Detect which cell encompasses the target text, then output its (X, Y) center coordinate. 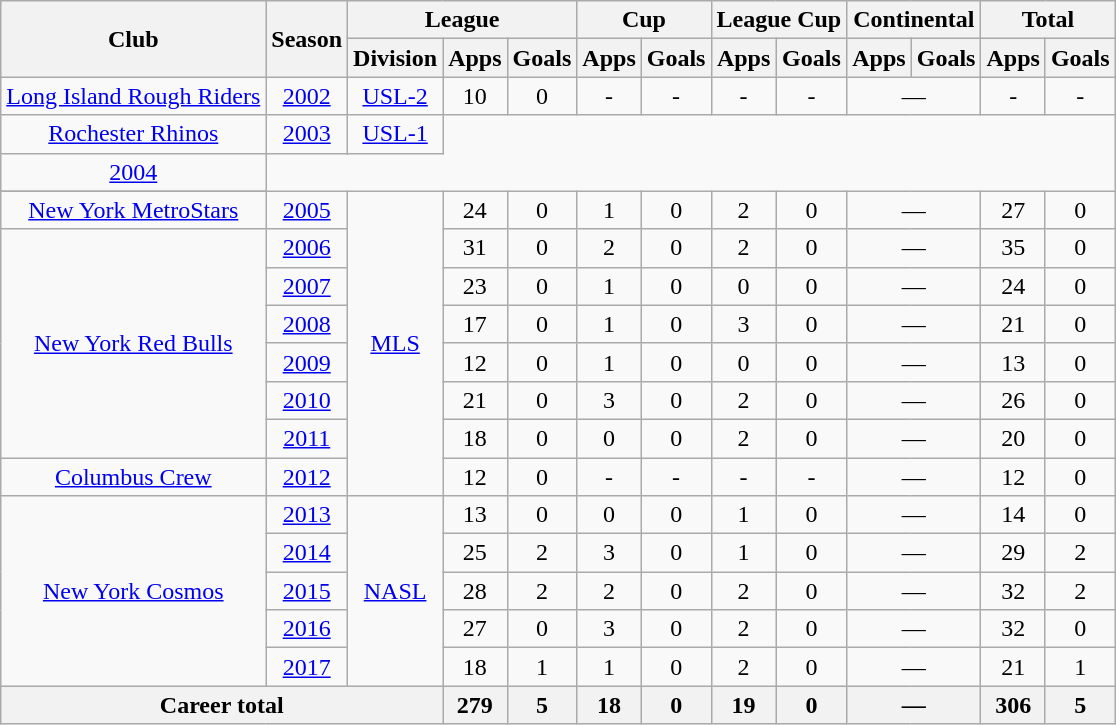
2015 (307, 591)
23 (475, 286)
35 (1013, 248)
Cup (644, 20)
2008 (307, 324)
Career total (222, 705)
25 (475, 553)
2017 (307, 667)
Rochester Rhinos (134, 134)
28 (475, 591)
Season (307, 39)
2009 (307, 362)
2007 (307, 286)
10 (475, 96)
NASL (396, 591)
19 (744, 705)
MLS (396, 343)
2014 (307, 553)
2013 (307, 515)
2006 (307, 248)
New York MetroStars (134, 210)
2011 (307, 438)
Columbus Crew (134, 477)
USL-2 (396, 96)
29 (1013, 553)
2002 (307, 96)
2003 (307, 134)
Long Island Rough Riders (134, 96)
2005 (307, 210)
26 (1013, 400)
USL-1 (396, 134)
2004 (134, 172)
306 (1013, 705)
20 (1013, 438)
279 (475, 705)
17 (475, 324)
14 (1013, 515)
Division (396, 58)
2012 (307, 477)
League Cup (779, 20)
New York Red Bulls (134, 343)
31 (475, 248)
Continental (914, 20)
New York Cosmos (134, 591)
Total (1048, 20)
League (462, 20)
2010 (307, 400)
Club (134, 39)
2016 (307, 629)
